Detect which cell encompasses the target text, then output its (x, y) center coordinate. 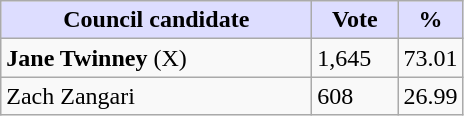
Council candidate (156, 20)
26.99 (430, 96)
% (430, 20)
Vote (355, 20)
608 (355, 96)
73.01 (430, 58)
Jane Twinney (X) (156, 58)
Zach Zangari (156, 96)
1,645 (355, 58)
